Provide the (x, y) coordinate of the cell's center where the given text is located.  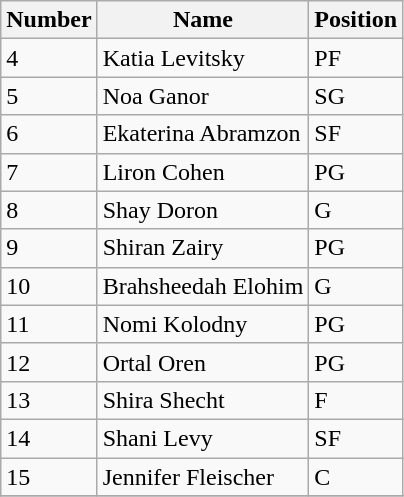
Katia Levitsky (203, 58)
Name (203, 20)
11 (49, 324)
6 (49, 134)
Brahsheedah Elohim (203, 286)
10 (49, 286)
Jennifer Fleischer (203, 477)
15 (49, 477)
Ortal Oren (203, 362)
Shiran Zairy (203, 248)
Number (49, 20)
5 (49, 96)
Noa Ganor (203, 96)
12 (49, 362)
F (356, 400)
Ekaterina Abramzon (203, 134)
8 (49, 210)
9 (49, 248)
Shira Shecht (203, 400)
Liron Cohen (203, 172)
14 (49, 438)
PF (356, 58)
4 (49, 58)
Shay Doron (203, 210)
Position (356, 20)
Nomi Kolodny (203, 324)
13 (49, 400)
7 (49, 172)
Shani Levy (203, 438)
SG (356, 96)
C (356, 477)
